Provide the (x, y) coordinate of the cell's center where the given text is located.  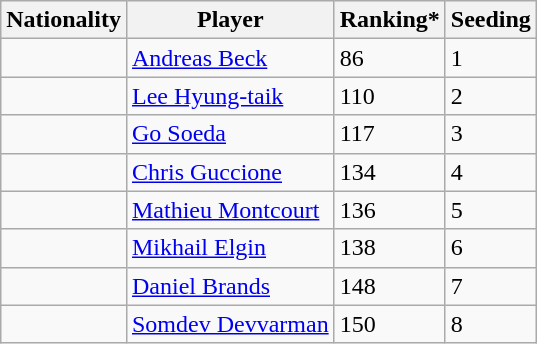
Chris Guccione (230, 172)
Daniel Brands (230, 286)
5 (490, 210)
117 (390, 134)
Lee Hyung-taik (230, 96)
Nationality (64, 20)
Seeding (490, 20)
7 (490, 286)
Mikhail Elgin (230, 248)
2 (490, 96)
110 (390, 96)
8 (490, 324)
138 (390, 248)
86 (390, 58)
Go Soeda (230, 134)
Player (230, 20)
134 (390, 172)
1 (490, 58)
Andreas Beck (230, 58)
4 (490, 172)
Ranking* (390, 20)
Somdev Devvarman (230, 324)
6 (490, 248)
3 (490, 134)
Mathieu Montcourt (230, 210)
148 (390, 286)
150 (390, 324)
136 (390, 210)
